Identify which cell holds the provided text, then report its (X, Y) central coordinate. 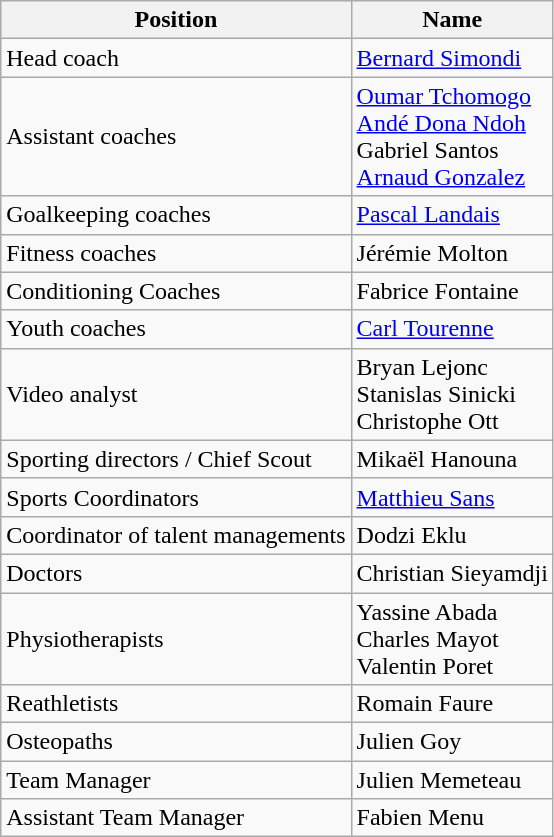
Pascal Landais (452, 215)
Assistant Team Manager (176, 818)
Carl Tourenne (452, 329)
Jérémie Molton (452, 253)
Bernard Simondi (452, 58)
Mikaël Hanouna (452, 459)
Romain Faure (452, 704)
Fabrice Fontaine (452, 291)
Name (452, 20)
Conditioning Coaches (176, 291)
Assistant coaches (176, 136)
Bryan Lejonc Stanislas Sinicki Christophe Ott (452, 394)
Osteopaths (176, 742)
Julien Memeteau (452, 780)
Fabien Menu (452, 818)
Head coach (176, 58)
Youth coaches (176, 329)
Reathletists (176, 704)
Sports Coordinators (176, 497)
Goalkeeping coaches (176, 215)
Christian Sieyamdji (452, 573)
Matthieu Sans (452, 497)
Team Manager (176, 780)
Coordinator of talent managements (176, 535)
Doctors (176, 573)
Video analyst (176, 394)
Sporting directors / Chief Scout (176, 459)
Julien Goy (452, 742)
Oumar Tchomogo Andé Dona Ndoh Gabriel Santos Arnaud Gonzalez (452, 136)
Position (176, 20)
Fitness coaches (176, 253)
Yassine Abada Charles Mayot Valentin Poret (452, 638)
Physiotherapists (176, 638)
Dodzi Eklu (452, 535)
